Identify which cell holds the provided text, then report its (X, Y) central coordinate. 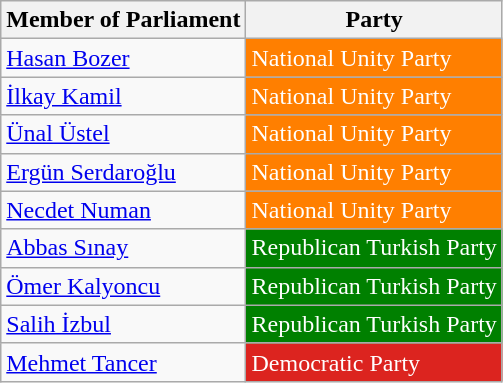
Democratic Party (374, 362)
Party (374, 20)
Salih İzbul (124, 324)
İlkay Kamil (124, 96)
Hasan Bozer (124, 58)
Abbas Sınay (124, 248)
Ünal Üstel (124, 134)
Member of Parliament (124, 20)
Mehmet Tancer (124, 362)
Ömer Kalyoncu (124, 286)
Necdet Numan (124, 210)
Ergün Serdaroğlu (124, 172)
